Locate the cell with the specified text and output its (X, Y) center coordinate. 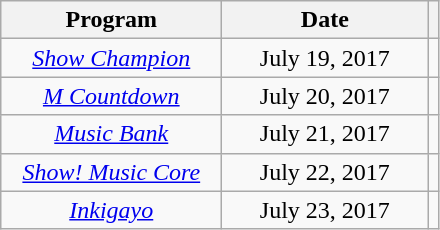
Show Champion (112, 58)
July 19, 2017 (325, 58)
Show! Music Core (112, 172)
Music Bank (112, 134)
Date (325, 20)
July 23, 2017 (325, 210)
July 22, 2017 (325, 172)
July 20, 2017 (325, 96)
July 21, 2017 (325, 134)
Inkigayo (112, 210)
Program (112, 20)
M Countdown (112, 96)
